Return (X, Y) of the center of cell containing provided text 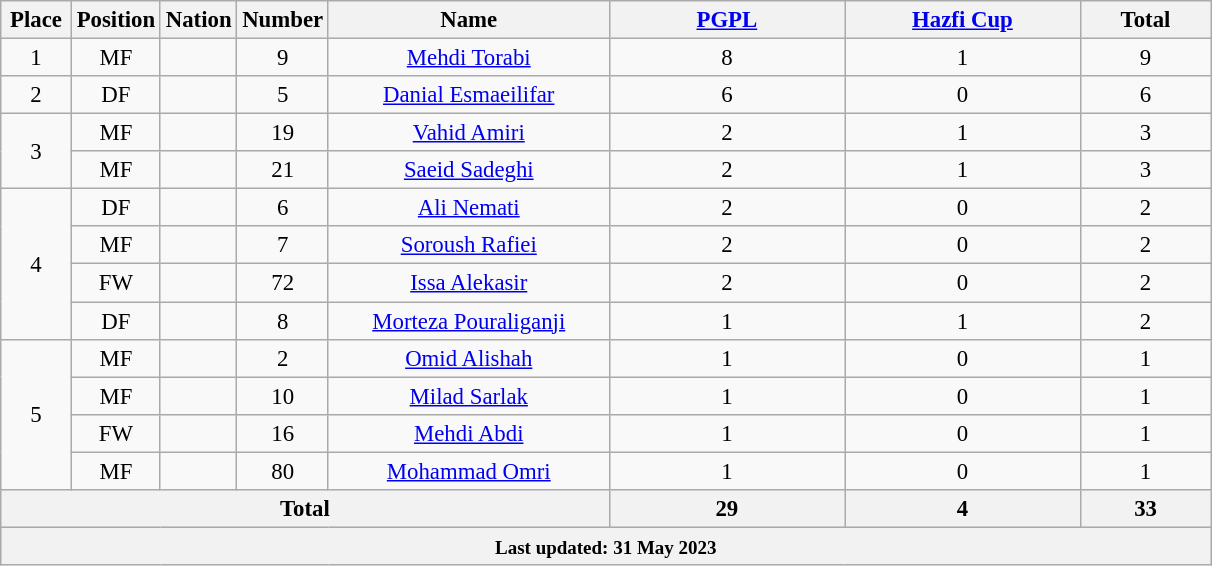
Mehdi Torabi (468, 58)
Last updated: 31 May 2023 (606, 546)
Issa Alekasir (468, 283)
Soroush Rafiei (468, 245)
Milad Sarlak (468, 396)
Omid Alishah (468, 358)
21 (283, 170)
Position (116, 20)
72 (283, 283)
Name (468, 20)
Morteza Pouraliganji (468, 321)
Mehdi Abdi (468, 433)
Ali Nemati (468, 208)
19 (283, 133)
Saeid Sadeghi (468, 170)
29 (727, 509)
PGPL (727, 20)
Danial Esmaeilifar (468, 95)
Vahid Amiri (468, 133)
Mohammad Omri (468, 471)
Hazfi Cup (963, 20)
80 (283, 471)
Number (283, 20)
16 (283, 433)
33 (1146, 509)
Nation (198, 20)
10 (283, 396)
7 (283, 245)
Place (36, 20)
